For the text-containing cell, return its midpoint in [X, Y] coordinate format. 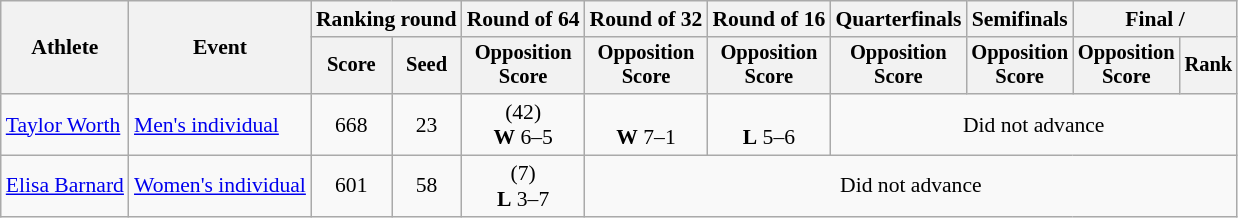
601 [352, 186]
(42)W 6–5 [524, 124]
Elisa Barnard [65, 186]
Event [220, 48]
58 [427, 186]
Women's individual [220, 186]
(7)L 3–7 [524, 186]
Athlete [65, 48]
Ranking round [386, 19]
Final / [1155, 19]
Round of 64 [524, 19]
Semifinals [1020, 19]
Score [352, 66]
668 [352, 124]
Round of 16 [768, 19]
23 [427, 124]
Quarterfinals [898, 19]
W 7–1 [646, 124]
L 5–6 [768, 124]
Men's individual [220, 124]
Taylor Worth [65, 124]
Seed [427, 66]
Rank [1209, 66]
Round of 32 [646, 19]
